From the cell containing the given text, extract its center point as (x, y) coordinate. 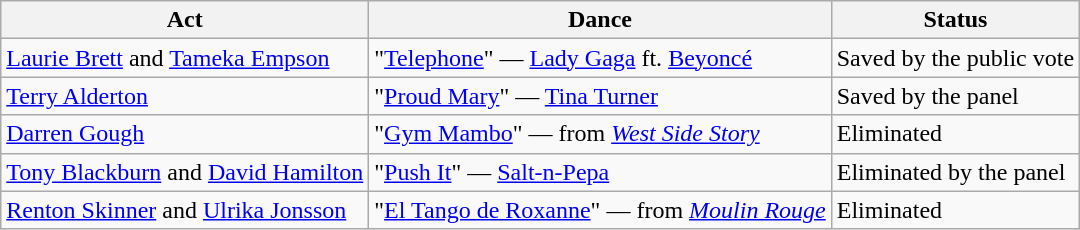
Terry Alderton (185, 96)
Renton Skinner and Ulrika Jonsson (185, 210)
"Gym Mambo" — from West Side Story (600, 134)
Tony Blackburn and David Hamilton (185, 172)
"El Tango de Roxanne" — from Moulin Rouge (600, 210)
"Proud Mary" — Tina Turner (600, 96)
"Push It" — Salt-n-Pepa (600, 172)
Eliminated by the panel (955, 172)
Laurie Brett and Tameka Empson (185, 58)
Dance (600, 20)
Act (185, 20)
Darren Gough (185, 134)
Status (955, 20)
"Telephone" — Lady Gaga ft. Beyoncé (600, 58)
Saved by the panel (955, 96)
Saved by the public vote (955, 58)
